Search for the cell housing the specified text and yield its [X, Y] center coordinate. 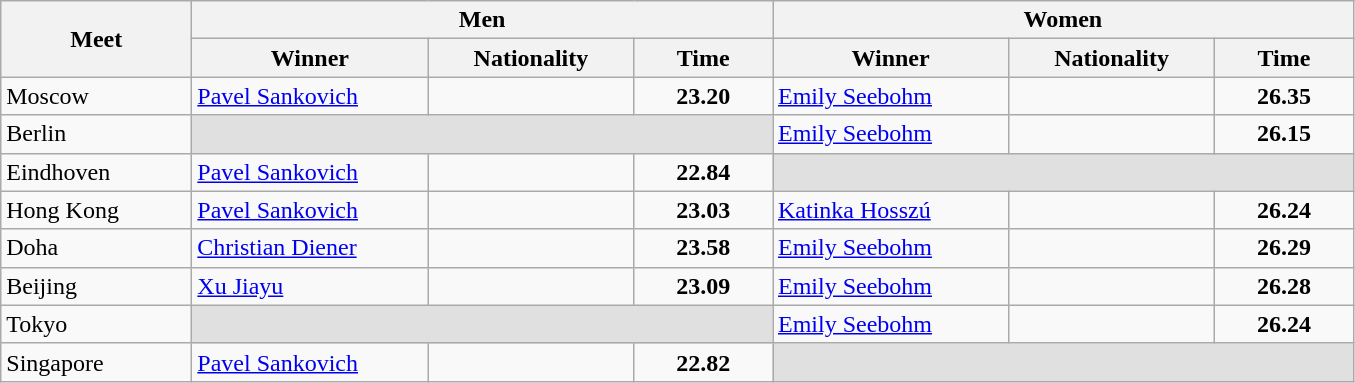
Christian Diener [310, 248]
Moscow [96, 96]
26.35 [1284, 96]
Berlin [96, 134]
26.28 [1284, 286]
26.29 [1284, 248]
23.09 [704, 286]
23.58 [704, 248]
Tokyo [96, 324]
Meet [96, 39]
22.82 [704, 362]
23.03 [704, 210]
Xu Jiayu [310, 286]
23.20 [704, 96]
Women [1062, 20]
Men [482, 20]
Doha [96, 248]
Katinka Hosszú [890, 210]
26.15 [1284, 134]
Beijing [96, 286]
Eindhoven [96, 172]
22.84 [704, 172]
Hong Kong [96, 210]
Singapore [96, 362]
